Return [x, y] of the center of cell containing provided text 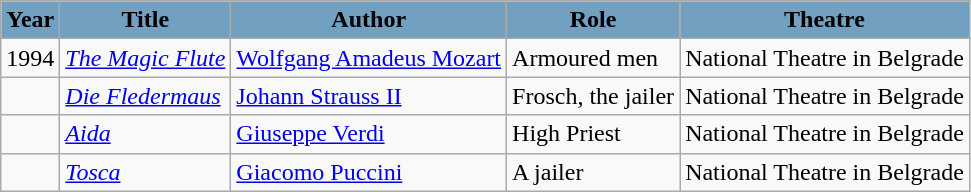
The Magic Flute [146, 58]
Armoured men [594, 58]
Tosca [146, 172]
Aida [146, 134]
1994 [30, 58]
Author [369, 20]
Johann Strauss II [369, 96]
Frosch, the jailer [594, 96]
High Priest [594, 134]
Title [146, 20]
Theatre [825, 20]
Giacomo Puccini [369, 172]
Die Fledermaus [146, 96]
A jailer [594, 172]
Year [30, 20]
Giuseppe Verdi [369, 134]
Role [594, 20]
Wolfgang Amadeus Mozart [369, 58]
